Provide the [x, y] coordinate of the cell's center where the given text is located.  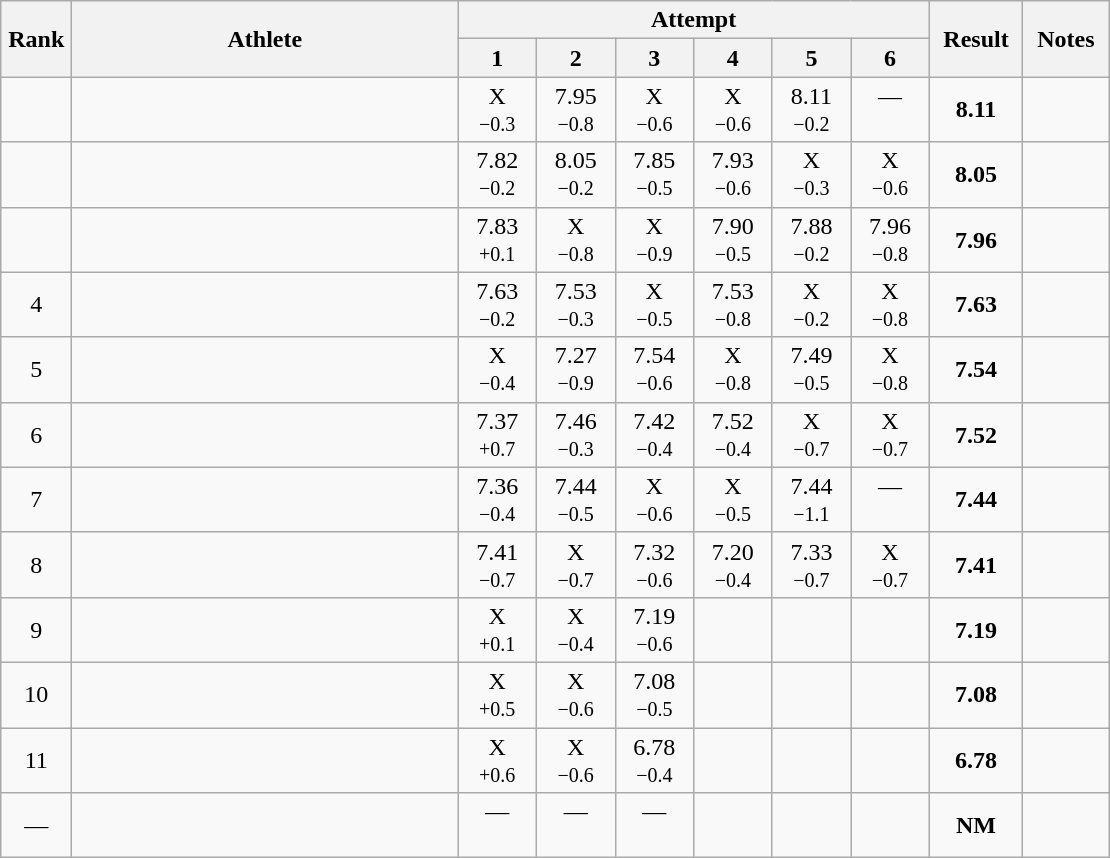
7.46−0.3 [576, 434]
7.88−0.2 [812, 240]
7.27−0.9 [576, 370]
Notes [1066, 39]
7.20−0.4 [734, 564]
7.37+0.7 [498, 434]
7.54 [976, 370]
8 [36, 564]
8.05−0.2 [576, 174]
7.33−0.7 [812, 564]
X−0.9 [654, 240]
8.11 [976, 110]
7.44 [976, 500]
7.41−0.7 [498, 564]
7.83+0.1 [498, 240]
X+0.1 [498, 630]
7.36−0.4 [498, 500]
7.49−0.5 [812, 370]
2 [576, 58]
7.63 [976, 304]
8.11−0.2 [812, 110]
7.96−0.8 [890, 240]
7.96 [976, 240]
NM [976, 826]
7.08 [976, 694]
7.52 [976, 434]
Attempt [694, 20]
7.85−0.5 [654, 174]
7.82−0.2 [498, 174]
X−0.2 [812, 304]
8.05 [976, 174]
6.78 [976, 760]
7 [36, 500]
7.19 [976, 630]
7.19−0.6 [654, 630]
1 [498, 58]
7.08−0.5 [654, 694]
Rank [36, 39]
7.44−0.5 [576, 500]
6.78−0.4 [654, 760]
7.53−0.8 [734, 304]
7.93−0.6 [734, 174]
X+0.5 [498, 694]
11 [36, 760]
7.32−0.6 [654, 564]
Result [976, 39]
7.53−0.3 [576, 304]
X+0.6 [498, 760]
9 [36, 630]
3 [654, 58]
7.90−0.5 [734, 240]
7.52−0.4 [734, 434]
10 [36, 694]
7.44−1.1 [812, 500]
Athlete [265, 39]
7.54−0.6 [654, 370]
7.41 [976, 564]
7.63−0.2 [498, 304]
7.95−0.8 [576, 110]
7.42−0.4 [654, 434]
